Scan for the cell matching the given text and deliver its (x, y) coordinate at center. 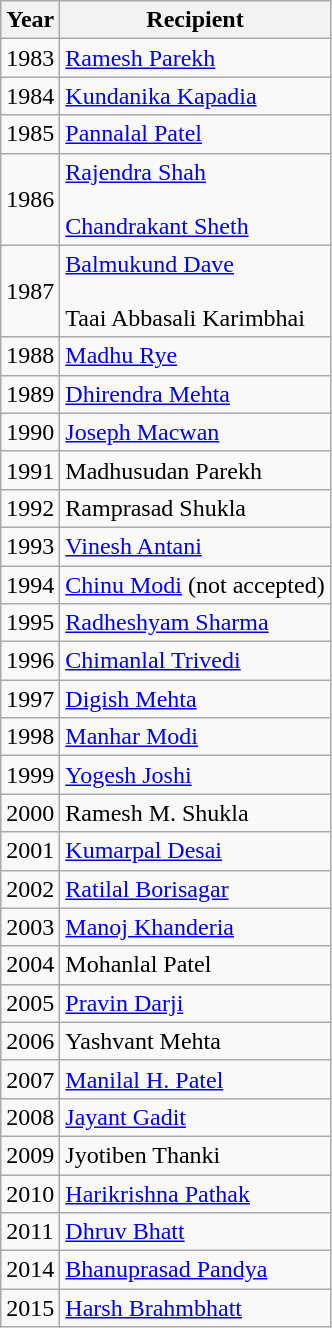
Year (30, 20)
2004 (30, 965)
Recipient (195, 20)
Manoj Khanderia (195, 927)
Yogesh Joshi (195, 775)
2002 (30, 889)
Manilal H. Patel (195, 1079)
1984 (30, 96)
Joseph Macwan (195, 432)
1986 (30, 199)
Jyotiben Thanki (195, 1155)
Rajendra ShahChandrakant Sheth (195, 199)
Yashvant Mehta (195, 1041)
Dhirendra Mehta (195, 394)
2000 (30, 813)
1983 (30, 58)
Ramesh M. Shukla (195, 813)
Mohanlal Patel (195, 965)
Harsh Brahmbhatt (195, 1308)
Balmukund DaveTaai Abbasali Karimbhai (195, 291)
1995 (30, 623)
Manhar Modi (195, 737)
Madhusudan Parekh (195, 470)
Chimanlal Trivedi (195, 661)
Ramesh Parekh (195, 58)
Pannalal Patel (195, 134)
Madhu Rye (195, 356)
Dhruv Bhatt (195, 1232)
Kundanika Kapadia (195, 96)
1994 (30, 585)
1992 (30, 508)
Vinesh Antani (195, 546)
1998 (30, 737)
2015 (30, 1308)
Bhanuprasad Pandya (195, 1270)
2007 (30, 1079)
Ratilal Borisagar (195, 889)
1997 (30, 699)
1996 (30, 661)
1987 (30, 291)
Kumarpal Desai (195, 851)
Harikrishna Pathak (195, 1193)
2010 (30, 1193)
1991 (30, 470)
Pravin Darji (195, 1003)
Radheshyam Sharma (195, 623)
1988 (30, 356)
Chinu Modi (not accepted) (195, 585)
Digish Mehta (195, 699)
Jayant Gadit (195, 1117)
2011 (30, 1232)
1993 (30, 546)
1990 (30, 432)
2005 (30, 1003)
2001 (30, 851)
1989 (30, 394)
1985 (30, 134)
2003 (30, 927)
2006 (30, 1041)
2009 (30, 1155)
1999 (30, 775)
Ramprasad Shukla (195, 508)
2008 (30, 1117)
2014 (30, 1270)
